Return the (x, y) coordinate for the center point of the cell that contains the specified text.  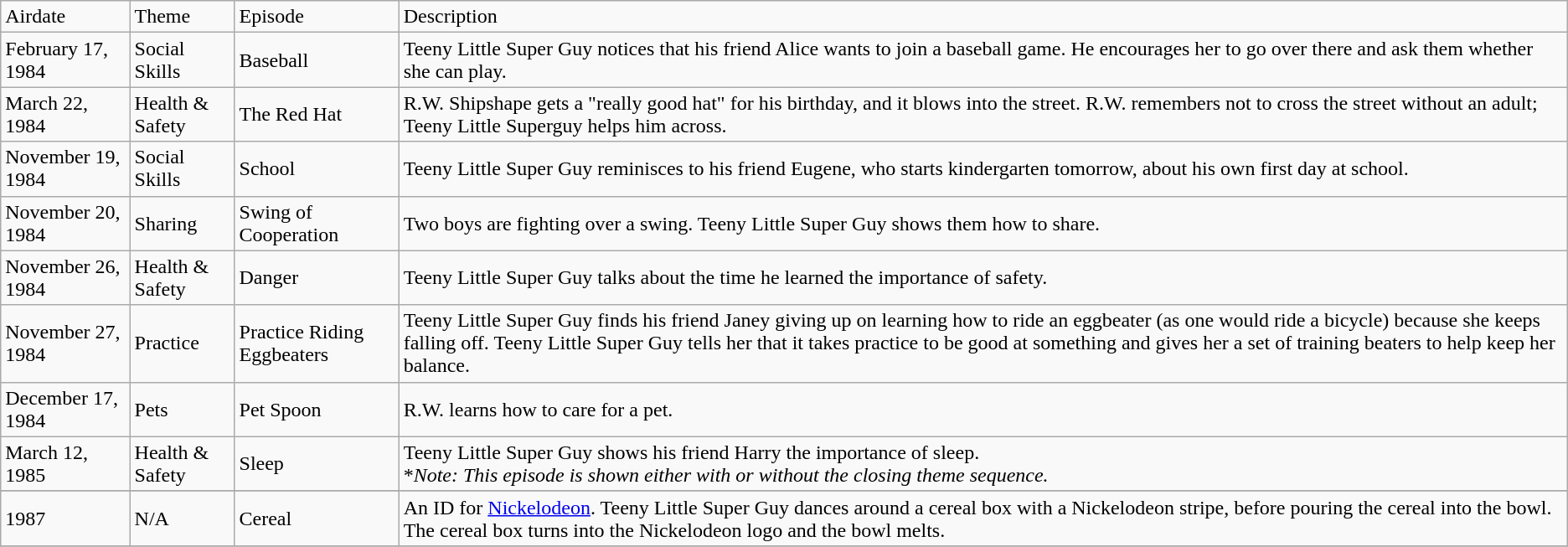
March 22, 1984 (65, 114)
March 12, 1985 (65, 464)
Practice Riding Eggbeaters (317, 343)
1987 (65, 518)
Cereal (317, 518)
November 27, 1984 (65, 343)
Description (983, 17)
Pets (183, 409)
Teeny Little Super Guy reminisces to his friend Eugene, who starts kindergarten tomorrow, about his own first day at school. (983, 169)
Pet Spoon (317, 409)
November 19, 1984 (65, 169)
November 20, 1984 (65, 223)
Episode (317, 17)
November 26, 1984 (65, 278)
December 17, 1984 (65, 409)
Swing of Cooperation (317, 223)
The Red Hat (317, 114)
N/A (183, 518)
Sleep (317, 464)
Practice (183, 343)
Danger (317, 278)
Teeny Little Super Guy talks about the time he learned the importance of safety. (983, 278)
School (317, 169)
Sharing (183, 223)
February 17, 1984 (65, 60)
Baseball (317, 60)
R.W. learns how to care for a pet. (983, 409)
Two boys are fighting over a swing. Teeny Little Super Guy shows them how to share. (983, 223)
Theme (183, 17)
Airdate (65, 17)
